Extract the (X, Y) coordinate from the center of the cell holding the provided text.  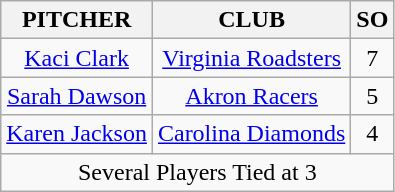
Akron Racers (251, 96)
CLUB (251, 20)
Several Players Tied at 3 (198, 172)
Kaci Clark (77, 58)
Carolina Diamonds (251, 134)
Sarah Dawson (77, 96)
Karen Jackson (77, 134)
PITCHER (77, 20)
SO (372, 20)
7 (372, 58)
5 (372, 96)
Virginia Roadsters (251, 58)
4 (372, 134)
